Find where the given text appears and provide that cell's center as (x, y) coordinate. 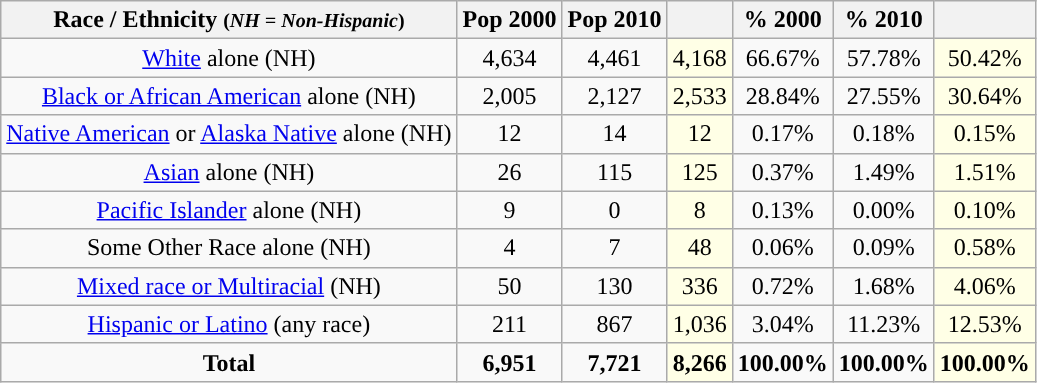
50 (510, 286)
0.00% (884, 210)
0.10% (984, 210)
0.37% (782, 172)
66.67% (782, 58)
9 (510, 210)
Native American or Alaska Native alone (NH) (229, 134)
1.68% (884, 286)
8 (700, 210)
0.06% (782, 248)
% 2000 (782, 20)
130 (614, 286)
11.23% (884, 324)
0.72% (782, 286)
4,461 (614, 58)
Hispanic or Latino (any race) (229, 324)
867 (614, 324)
0.09% (884, 248)
57.78% (884, 58)
125 (700, 172)
27.55% (884, 96)
Some Other Race alone (NH) (229, 248)
336 (700, 286)
% 2010 (884, 20)
Pop 2000 (510, 20)
211 (510, 324)
1.49% (884, 172)
Pop 2010 (614, 20)
4,168 (700, 58)
1,036 (700, 324)
28.84% (782, 96)
12.53% (984, 324)
4.06% (984, 286)
115 (614, 172)
14 (614, 134)
1.51% (984, 172)
4 (510, 248)
Pacific Islander alone (NH) (229, 210)
White alone (NH) (229, 58)
Black or African American alone (NH) (229, 96)
7,721 (614, 362)
0 (614, 210)
2,005 (510, 96)
48 (700, 248)
0.15% (984, 134)
4,634 (510, 58)
0.18% (884, 134)
0.58% (984, 248)
0.17% (782, 134)
6,951 (510, 362)
3.04% (782, 324)
Total (229, 362)
8,266 (700, 362)
7 (614, 248)
26 (510, 172)
Asian alone (NH) (229, 172)
2,127 (614, 96)
30.64% (984, 96)
50.42% (984, 58)
0.13% (782, 210)
Race / Ethnicity (NH = Non-Hispanic) (229, 20)
2,533 (700, 96)
Mixed race or Multiracial (NH) (229, 286)
